Identify which cell holds the provided text, then report its [X, Y] central coordinate. 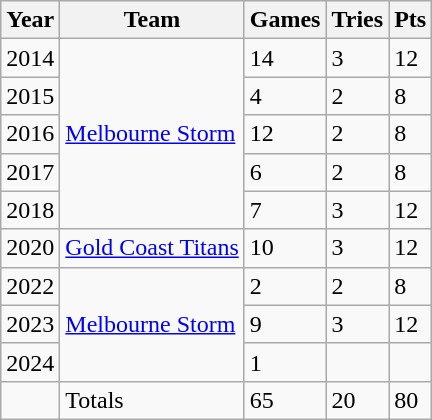
9 [285, 324]
2024 [30, 362]
2014 [30, 58]
20 [358, 400]
Team [152, 20]
2020 [30, 248]
2023 [30, 324]
Games [285, 20]
1 [285, 362]
Totals [152, 400]
2016 [30, 134]
Tries [358, 20]
2017 [30, 172]
10 [285, 248]
2018 [30, 210]
Year [30, 20]
2022 [30, 286]
65 [285, 400]
6 [285, 172]
2015 [30, 96]
Gold Coast Titans [152, 248]
4 [285, 96]
80 [410, 400]
Pts [410, 20]
7 [285, 210]
14 [285, 58]
